Output the [x, y] coordinate of the center of the cell containing the given text.  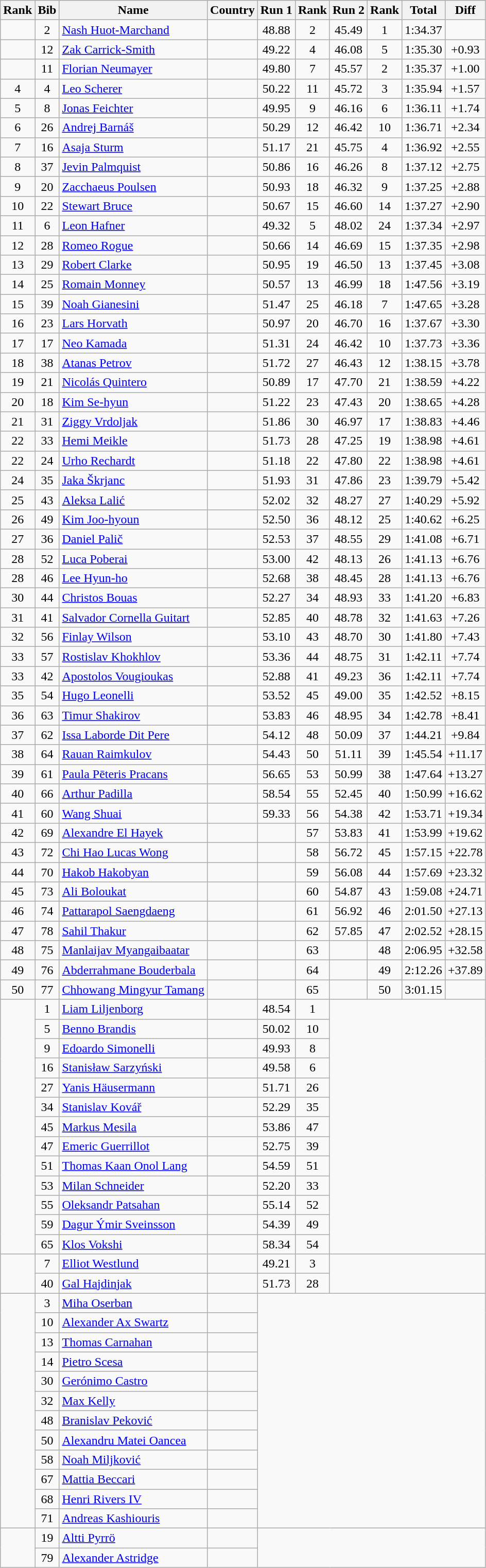
Arthur Padilla [133, 794]
1:37.67 [424, 324]
1:37.12 [424, 167]
1:40.29 [424, 500]
+2.34 [465, 128]
Rostislav Khokhlov [133, 657]
Manlaijav Myangaibaatar [133, 950]
74 [47, 911]
1:47.65 [424, 304]
49.22 [276, 49]
Thomas Carnahan [133, 1342]
Oleksandr Patsahan [133, 1205]
50.29 [276, 128]
+2.90 [465, 206]
Altti Pyrrö [133, 1538]
1:37.35 [424, 245]
3:01.15 [424, 990]
Paula Pēteris Pracans [133, 774]
50.99 [348, 774]
Gerónimo Castro [133, 1381]
48.45 [348, 578]
52.20 [276, 1185]
54.59 [276, 1166]
Diff [465, 10]
Finlay Wilson [133, 637]
54.12 [276, 735]
56.72 [348, 852]
46.32 [348, 186]
Hemi Meikle [133, 441]
+2.97 [465, 225]
+8.15 [465, 696]
53.86 [276, 1126]
52.27 [276, 598]
2:06.95 [424, 950]
Asaja Sturm [133, 147]
+27.13 [465, 911]
2:02.52 [424, 931]
1:37.73 [424, 343]
51.11 [348, 754]
1:35.30 [424, 49]
Noah Miljković [133, 1459]
47.43 [348, 402]
47.25 [348, 441]
59.33 [276, 813]
49.23 [348, 676]
46.18 [348, 304]
+28.15 [465, 931]
1:38.59 [424, 382]
+16.62 [465, 794]
48.93 [348, 598]
52.50 [276, 519]
52.75 [276, 1146]
Miha Oserban [133, 1303]
78 [47, 931]
2:01.50 [424, 911]
52.85 [276, 618]
1:40.62 [424, 519]
+7.26 [465, 618]
Run 1 [276, 10]
1:35.94 [424, 89]
1:37.45 [424, 265]
48.75 [348, 657]
51.71 [276, 1087]
48.95 [348, 715]
Daniel Palič [133, 539]
Issa Laborde Dit Pere [133, 735]
58.34 [276, 1244]
51.22 [276, 402]
1:36.11 [424, 108]
71 [47, 1519]
49.58 [276, 1068]
52.88 [276, 676]
45.72 [348, 89]
50.86 [276, 167]
Robert Clarke [133, 265]
Dagur Ýmir Sveinsson [133, 1225]
Henri Rivers IV [133, 1499]
+3.19 [465, 285]
52.53 [276, 539]
50.22 [276, 89]
46.50 [348, 265]
46.70 [348, 324]
56.08 [348, 872]
Ali Boloukat [133, 892]
Mattia Beccari [133, 1479]
Rauan Raimkulov [133, 754]
51.17 [276, 147]
Andrej Barnáš [133, 128]
+6.71 [465, 539]
55.14 [276, 1205]
Nicolás Quintero [133, 382]
Urho Rechardt [133, 461]
77 [47, 990]
Liam Liljenborg [133, 1009]
Neo Kamada [133, 343]
1:47.56 [424, 285]
48.12 [348, 519]
48.02 [348, 225]
Salvador Cornella Guitart [133, 618]
48.54 [276, 1009]
1:57.69 [424, 872]
Country [233, 10]
48.13 [348, 558]
+7.43 [465, 637]
Branislav Peković [133, 1420]
Stewart Bruce [133, 206]
1:41.63 [424, 618]
Zak Carrick-Smith [133, 49]
1:53.71 [424, 813]
Milan Schneider [133, 1185]
50.02 [276, 1029]
Alexander Astridge [133, 1558]
56.92 [348, 911]
Jonas Feichter [133, 108]
73 [47, 892]
52.68 [276, 578]
46.16 [348, 108]
45.75 [348, 147]
50.95 [276, 265]
Total [424, 10]
66 [47, 794]
Stanislav Kovář [133, 1107]
51.18 [276, 461]
Thomas Kaan Onol Lang [133, 1166]
Elliot Westlund [133, 1264]
51.93 [276, 480]
45.49 [348, 30]
1:34.37 [424, 30]
+1.57 [465, 89]
68 [47, 1499]
Pattarapol Saengdaeng [133, 911]
Timur Shakirov [133, 715]
1:41.08 [424, 539]
+3.30 [465, 324]
Atanas Petrov [133, 363]
1:42.52 [424, 696]
+37.89 [465, 970]
50.66 [276, 245]
1:45.54 [424, 754]
53.52 [276, 696]
Sahil Thakur [133, 931]
+2.98 [465, 245]
1:37.27 [424, 206]
79 [47, 1558]
46.26 [348, 167]
+3.36 [465, 343]
1:38.15 [424, 363]
Ziggy Vrdoljak [133, 421]
48.27 [348, 500]
+3.28 [465, 304]
1:37.34 [424, 225]
53.00 [276, 558]
51.86 [276, 421]
48.55 [348, 539]
54.87 [348, 892]
54.39 [276, 1225]
+3.08 [465, 265]
49.00 [348, 696]
+32.58 [465, 950]
+6.83 [465, 598]
1:47.64 [424, 774]
70 [47, 872]
+19.34 [465, 813]
76 [47, 970]
Chi Hao Lucas Wong [133, 852]
Max Kelly [133, 1401]
+4.28 [465, 402]
49.93 [276, 1048]
52.02 [276, 500]
1:42.78 [424, 715]
1:37.25 [424, 186]
47.80 [348, 461]
47.70 [348, 382]
Florian Neumayer [133, 69]
46.60 [348, 206]
Edoardo Simonelli [133, 1048]
+3.78 [465, 363]
50.93 [276, 186]
Hakob Hakobyan [133, 872]
+5.92 [465, 500]
1:41.80 [424, 637]
Alexander Ax Swartz [133, 1323]
50.67 [276, 206]
Pietro Scesa [133, 1362]
67 [47, 1479]
46.97 [348, 421]
1:36.92 [424, 147]
Jaka Škrjanc [133, 480]
Kim Joo-hyoun [133, 519]
Nash Huot-Marchand [133, 30]
Gal Hajdinjak [133, 1283]
53.10 [276, 637]
1:59.08 [424, 892]
56.65 [276, 774]
Zacchaeus Poulsen [133, 186]
51.72 [276, 363]
Markus Mesila [133, 1126]
49.21 [276, 1264]
Andreas Kashiouris [133, 1519]
Run 2 [348, 10]
+4.22 [465, 382]
48.70 [348, 637]
Luca Poberai [133, 558]
46.99 [348, 285]
Hugo Leonelli [133, 696]
+9.84 [465, 735]
+13.27 [465, 774]
+8.41 [465, 715]
1:50.99 [424, 794]
2:12.26 [424, 970]
Christos Bouas [133, 598]
+2.88 [465, 186]
+6.25 [465, 519]
+19.62 [465, 833]
Stanisław Sarzyński [133, 1068]
Jevin Palmquist [133, 167]
Lars Horvath [133, 324]
50.97 [276, 324]
Chhowang Mingyur Tamang [133, 990]
46.43 [348, 363]
46.69 [348, 245]
54.38 [348, 813]
Yanis Häusermann [133, 1087]
69 [47, 833]
1:39.79 [424, 480]
Wang Shuai [133, 813]
Apostolos Vougioukas [133, 676]
52.29 [276, 1107]
1:44.21 [424, 735]
+1.00 [465, 69]
Name [133, 10]
Abderrahmane Bouderbala [133, 970]
Leon Hafner [133, 225]
+2.55 [465, 147]
1:36.71 [424, 128]
+5.42 [465, 480]
51.47 [276, 304]
Alexandru Matei Oancea [133, 1440]
57.85 [348, 931]
72 [47, 852]
Klos Vokshi [133, 1244]
Romeo Rogue [133, 245]
49.32 [276, 225]
50.09 [348, 735]
50.57 [276, 285]
+23.32 [465, 872]
Emeric Guerrillot [133, 1146]
45.57 [348, 69]
Noah Gianesini [133, 304]
1:53.99 [424, 833]
48.88 [276, 30]
49.95 [276, 108]
51.31 [276, 343]
+1.74 [465, 108]
49.80 [276, 69]
Leo Scherer [133, 89]
1:35.37 [424, 69]
1:41.20 [424, 598]
Benno Brandis [133, 1029]
58.54 [276, 794]
1:57.15 [424, 852]
Romain Monney [133, 285]
Kim Se-hyun [133, 402]
+0.93 [465, 49]
Bib [47, 10]
46.08 [348, 49]
50.89 [276, 382]
48.78 [348, 618]
1:38.65 [424, 402]
52.45 [348, 794]
+24.71 [465, 892]
+22.78 [465, 852]
+2.75 [465, 167]
+11.17 [465, 754]
75 [47, 950]
54.43 [276, 754]
47.86 [348, 480]
53.36 [276, 657]
1:38.83 [424, 421]
Alexandre El Hayek [133, 833]
+4.46 [465, 421]
Aleksa Lalić [133, 500]
Lee Hyun-ho [133, 578]
